Output the (x, y) coordinate of the center of the cell containing the given text.  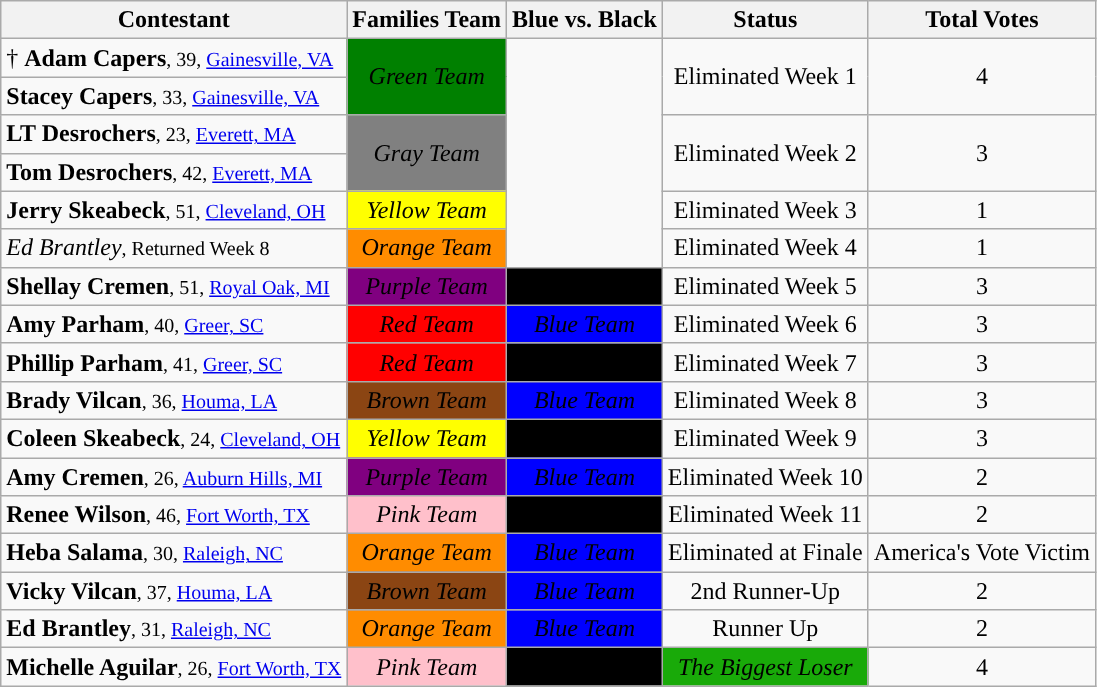
Coleen Skeabeck, 24, Cleveland, OH (174, 438)
2nd Runner-Up (765, 591)
Vicky Vilcan, 37, Houma, LA (174, 591)
Eliminated Week 3 (765, 210)
Eliminated Week 9 (765, 438)
Heba Salama, 30, Raleigh, NC (174, 553)
Stacey Capers, 33, Gainesville, VA (174, 96)
Eliminated Week 1 (765, 77)
Eliminated Week 2 (765, 153)
Green Team (427, 77)
LT Desrochers, 23, Everett, MA (174, 134)
Eliminated at Finale (765, 553)
Contestant (174, 20)
Phillip Parham, 41, Greer, SC (174, 362)
Jerry Skeabeck, 51, Cleveland, OH (174, 210)
Amy Parham, 40, Greer, SC (174, 324)
Ed Brantley, 31, Raleigh, NC (174, 629)
Eliminated Week 4 (765, 248)
Total Votes (982, 20)
The Biggest Loser (765, 667)
Shellay Cremen, 51, Royal Oak, MI (174, 286)
Eliminated Week 5 (765, 286)
Families Team (427, 20)
Michelle Aguilar, 26, Fort Worth, TX (174, 667)
Ed Brantley, Returned Week 8 (174, 248)
Eliminated Week 7 (765, 362)
Renee Wilson, 46, Fort Worth, TX (174, 515)
Status (765, 20)
Runner Up (765, 629)
Eliminated Week 11 (765, 515)
America's Vote Victim (982, 553)
Amy Cremen, 26, Auburn Hills, MI (174, 477)
† Adam Capers, 39, Gainesville, VA (174, 58)
Tom Desrochers, 42, Everett, MA (174, 172)
Eliminated Week 8 (765, 400)
Gray Team (427, 153)
Eliminated Week 6 (765, 324)
Eliminated Week 10 (765, 477)
Brady Vilcan, 36, Houma, LA (174, 400)
Blue vs. Black (585, 20)
